Identify which cell holds the provided text, then report its (X, Y) central coordinate. 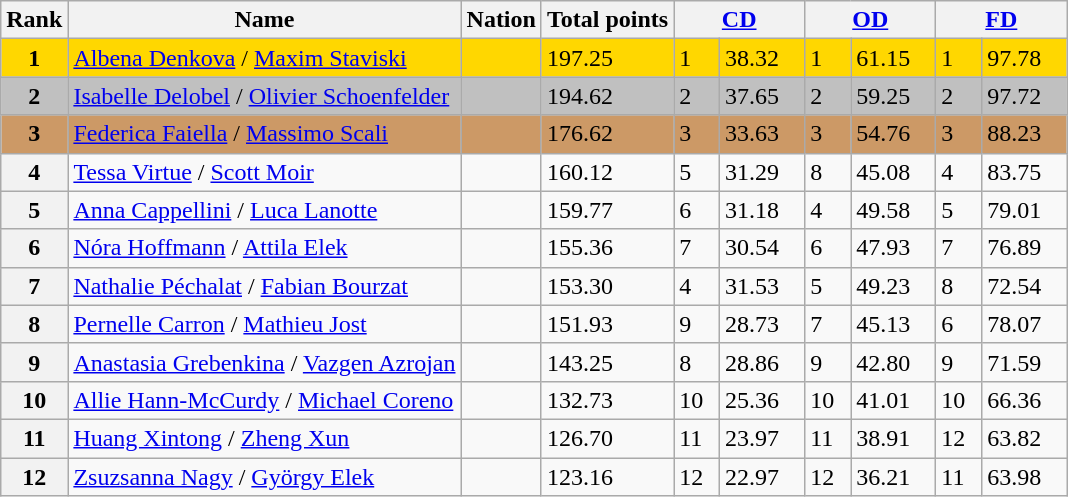
Allie Hann-McCurdy / Michael Coreno (264, 400)
25.36 (762, 400)
126.70 (607, 438)
63.98 (1024, 477)
49.58 (894, 210)
78.07 (1024, 324)
49.23 (894, 286)
Isabelle Delobel / Olivier Schoenfelder (264, 96)
143.25 (607, 362)
30.54 (762, 248)
23.97 (762, 438)
132.73 (607, 400)
155.36 (607, 248)
76.89 (1024, 248)
71.59 (1024, 362)
61.15 (894, 58)
CD (740, 20)
Tessa Virtue / Scott Moir (264, 172)
151.93 (607, 324)
79.01 (1024, 210)
59.25 (894, 96)
47.93 (894, 248)
38.32 (762, 58)
Federica Faiella / Massimo Scali (264, 134)
37.65 (762, 96)
72.54 (1024, 286)
97.78 (1024, 58)
83.75 (1024, 172)
63.82 (1024, 438)
194.62 (607, 96)
Huang Xintong / Zheng Xun (264, 438)
42.80 (894, 362)
159.77 (607, 210)
97.72 (1024, 96)
36.21 (894, 477)
123.16 (607, 477)
28.86 (762, 362)
Rank (34, 20)
Albena Denkova / Maxim Staviski (264, 58)
Zsuzsanna Nagy / György Elek (264, 477)
176.62 (607, 134)
Nóra Hoffmann / Attila Elek (264, 248)
OD (870, 20)
31.18 (762, 210)
41.01 (894, 400)
Nation (501, 20)
Total points (607, 20)
Anastasia Grebenkina / Vazgen Azrojan (264, 362)
Pernelle Carron / Mathieu Jost (264, 324)
88.23 (1024, 134)
Name (264, 20)
45.08 (894, 172)
38.91 (894, 438)
45.13 (894, 324)
153.30 (607, 286)
31.29 (762, 172)
197.25 (607, 58)
66.36 (1024, 400)
33.63 (762, 134)
Nathalie Péchalat / Fabian Bourzat (264, 286)
Anna Cappellini / Luca Lanotte (264, 210)
28.73 (762, 324)
54.76 (894, 134)
160.12 (607, 172)
FD (1002, 20)
22.97 (762, 477)
31.53 (762, 286)
